Provide the (X, Y) coordinate of the cell's center where the given text is located.  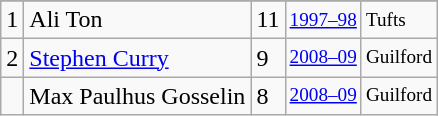
1 (12, 20)
1997–98 (323, 20)
Stephen Curry (138, 58)
Tufts (398, 20)
Max Paulhus Gosselin (138, 96)
11 (268, 20)
9 (268, 58)
8 (268, 96)
Ali Ton (138, 20)
2 (12, 58)
